Output the [X, Y] coordinate of the center of the cell containing the given text.  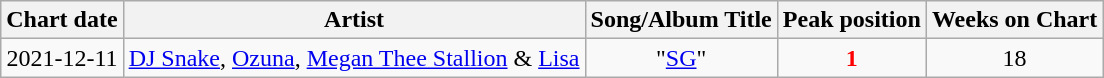
18 [1014, 58]
Peak position [852, 20]
"SG" [681, 58]
Song/Album Title [681, 20]
1 [852, 58]
Artist [354, 20]
Chart date [62, 20]
2021-12-11 [62, 58]
Weeks on Chart [1014, 20]
DJ Snake, Ozuna, Megan Thee Stallion & Lisa [354, 58]
